For the text-containing cell, return its midpoint in [X, Y] coordinate format. 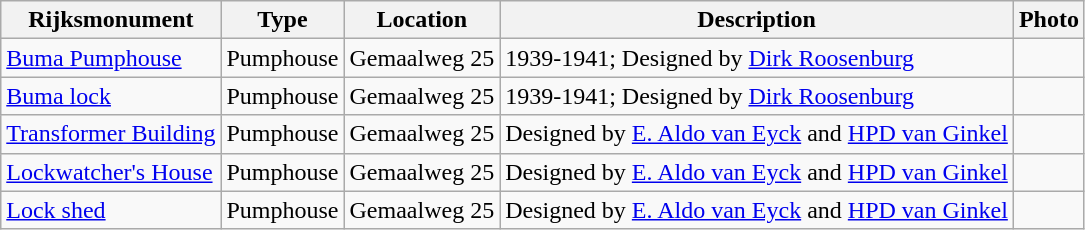
Photo [1048, 20]
Type [282, 20]
Transformer Building [111, 134]
Location [422, 20]
Description [757, 20]
Buma Pumphouse [111, 58]
Rijksmonument [111, 20]
Lockwatcher's House [111, 172]
Lock shed [111, 210]
Buma lock [111, 96]
